Return the (x, y) coordinate for the center point of the cell that contains the specified text.  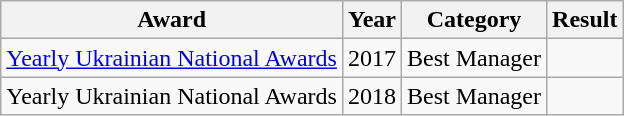
2018 (372, 96)
Category (474, 20)
Award (172, 20)
Year (372, 20)
Result (585, 20)
2017 (372, 58)
